From the cell containing the given text, extract its center point as (X, Y) coordinate. 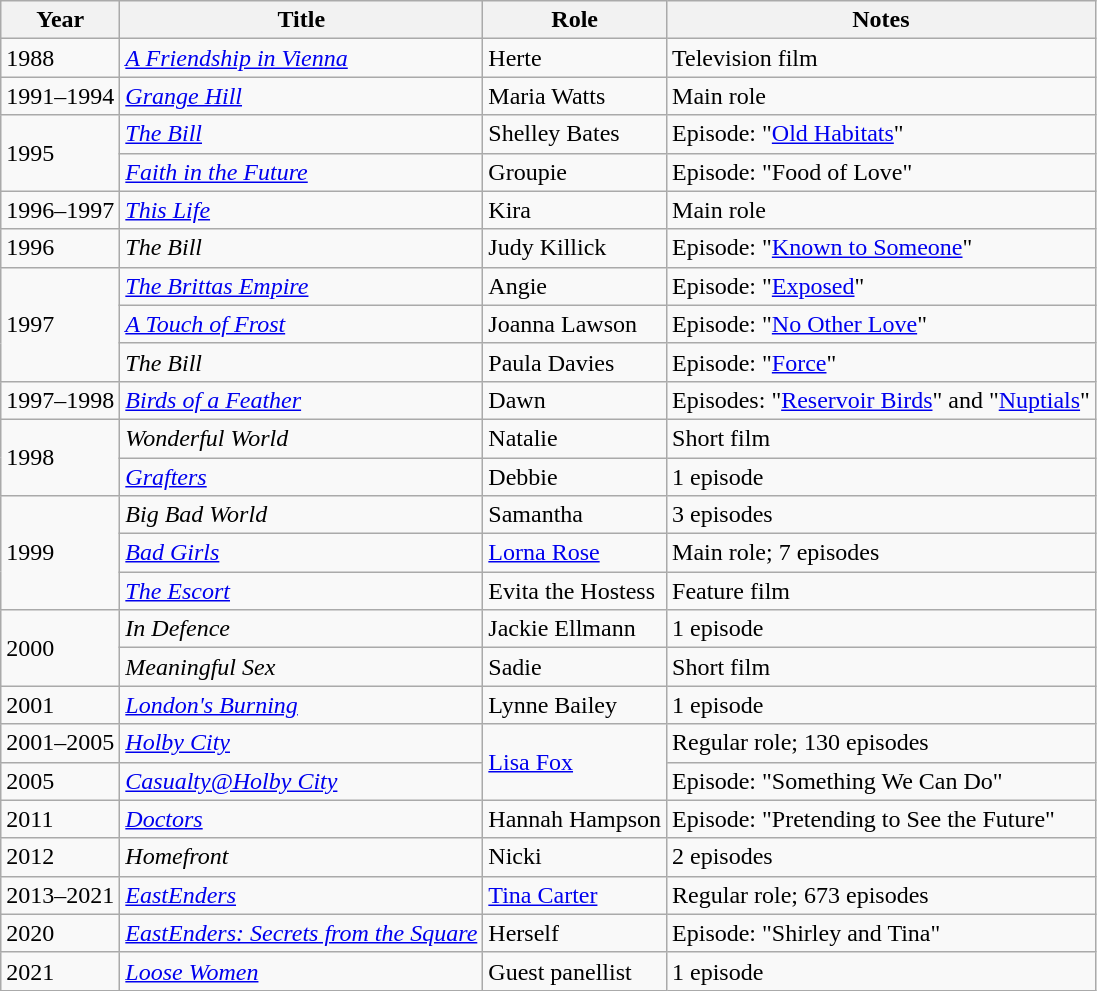
Dawn (575, 400)
Lorna Rose (575, 553)
Grange Hill (302, 96)
Role (575, 20)
Casualty@Holby City (302, 781)
In Defence (302, 629)
Evita the Hostess (575, 591)
EastEnders (302, 895)
Guest panellist (575, 971)
Main role; 7 episodes (882, 553)
2020 (60, 933)
Loose Women (302, 971)
Judy Killick (575, 248)
Sadie (575, 667)
2001–2005 (60, 743)
Holby City (302, 743)
1999 (60, 553)
Lisa Fox (575, 762)
Bad Girls (302, 553)
Herself (575, 933)
Birds of a Feather (302, 400)
This Life (302, 210)
Lynne Bailey (575, 705)
Regular role; 673 episodes (882, 895)
Year (60, 20)
1996 (60, 248)
Nicki (575, 857)
Angie (575, 286)
The Escort (302, 591)
A Touch of Frost (302, 324)
Episode: "Shirley and Tina" (882, 933)
Kira (575, 210)
Notes (882, 20)
Feature film (882, 591)
Episode: "Old Habitats" (882, 134)
Herte (575, 58)
Paula Davies (575, 362)
Tina Carter (575, 895)
2001 (60, 705)
1988 (60, 58)
Joanna Lawson (575, 324)
Regular role; 130 episodes (882, 743)
Debbie (575, 477)
Episode: "Something We Can Do" (882, 781)
2021 (60, 971)
Natalie (575, 438)
1996–1997 (60, 210)
1997 (60, 324)
Shelley Bates (575, 134)
1998 (60, 457)
Episode: "No Other Love" (882, 324)
Episode: "Food of Love" (882, 172)
Episode: "Known to Someone" (882, 248)
Wonderful World (302, 438)
Big Bad World (302, 515)
Faith in the Future (302, 172)
EastEnders: Secrets from the Square (302, 933)
1997–1998 (60, 400)
Title (302, 20)
Maria Watts (575, 96)
Meaningful Sex (302, 667)
1991–1994 (60, 96)
Television film (882, 58)
Homefront (302, 857)
The Brittas Empire (302, 286)
2005 (60, 781)
Grafters (302, 477)
2000 (60, 648)
3 episodes (882, 515)
A Friendship in Vienna (302, 58)
Episode: "Force" (882, 362)
Groupie (575, 172)
2 episodes (882, 857)
Episode: "Pretending to See the Future" (882, 819)
Episode: "Exposed" (882, 286)
2012 (60, 857)
2011 (60, 819)
Samantha (575, 515)
1995 (60, 153)
2013–2021 (60, 895)
London's Burning (302, 705)
Hannah Hampson (575, 819)
Episodes: "Reservoir Birds" and "Nuptials" (882, 400)
Doctors (302, 819)
Jackie Ellmann (575, 629)
